Search for the cell housing the specified text and yield its [X, Y] center coordinate. 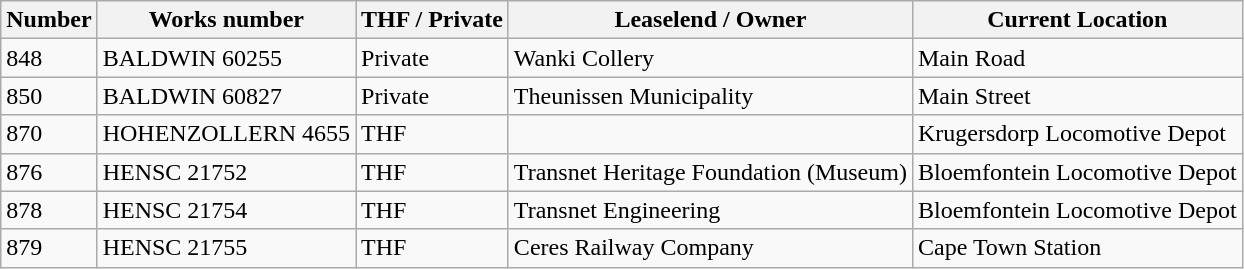
HOHENZOLLERN 4655 [226, 134]
Main Road [1077, 58]
Cape Town Station [1077, 248]
848 [49, 58]
Main Street [1077, 96]
Works number [226, 20]
Ceres Railway Company [710, 248]
Leaselend / Owner [710, 20]
HENSC 21754 [226, 210]
878 [49, 210]
879 [49, 248]
Krugersdorp Locomotive Depot [1077, 134]
876 [49, 172]
THF / Private [432, 20]
HENSC 21755 [226, 248]
Wanki Collery [710, 58]
HENSC 21752 [226, 172]
Number [49, 20]
BALDWIN 60255 [226, 58]
870 [49, 134]
Transnet Heritage Foundation (Museum) [710, 172]
Theunissen Municipality [710, 96]
Transnet Engineering [710, 210]
Current Location [1077, 20]
850 [49, 96]
BALDWIN 60827 [226, 96]
